Capture the cell that displays the provided text and extract its [x, y] central coordinate. 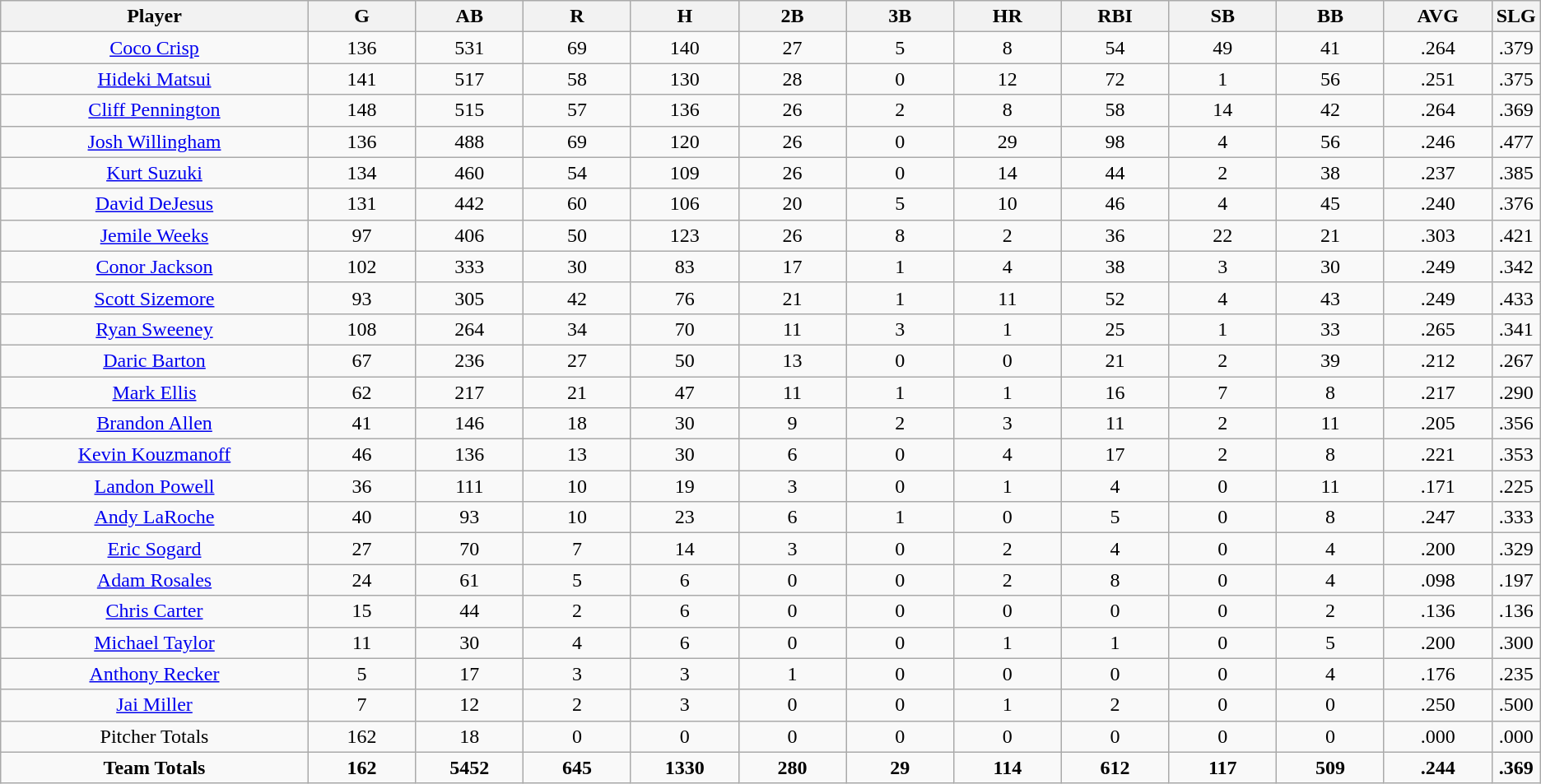
531 [469, 48]
45 [1330, 204]
Landon Powell [155, 486]
645 [578, 768]
Coco Crisp [155, 48]
.329 [1516, 549]
.300 [1516, 643]
114 [1008, 768]
52 [1115, 298]
Kurt Suzuki [155, 173]
98 [1115, 141]
460 [469, 173]
.353 [1516, 455]
.171 [1437, 486]
Jai Miller [155, 705]
108 [362, 329]
Anthony Recker [155, 674]
130 [685, 79]
.303 [1437, 235]
David DeJesus [155, 204]
517 [469, 79]
Conor Jackson [155, 267]
146 [469, 424]
.247 [1437, 517]
H [685, 16]
.421 [1516, 235]
Jemile Weeks [155, 235]
264 [469, 329]
.433 [1516, 298]
.217 [1437, 392]
40 [362, 517]
Pitcher Totals [155, 736]
Daric Barton [155, 360]
.342 [1516, 267]
G [362, 16]
.500 [1516, 705]
97 [362, 235]
AB [469, 16]
.237 [1437, 173]
406 [469, 235]
76 [685, 298]
72 [1115, 79]
.098 [1437, 580]
57 [578, 110]
.235 [1516, 674]
.240 [1437, 204]
.375 [1516, 79]
Player [155, 16]
442 [469, 204]
Kevin Kouzmanoff [155, 455]
16 [1115, 392]
.225 [1516, 486]
39 [1330, 360]
.212 [1437, 360]
.246 [1437, 141]
28 [792, 79]
280 [792, 768]
61 [469, 580]
HR [1008, 16]
488 [469, 141]
.267 [1516, 360]
.197 [1516, 580]
120 [685, 141]
515 [469, 110]
.221 [1437, 455]
R [578, 16]
102 [362, 267]
109 [685, 173]
509 [1330, 768]
Chris Carter [155, 611]
140 [685, 48]
123 [685, 235]
Ryan Sweeney [155, 329]
Michael Taylor [155, 643]
67 [362, 360]
49 [1223, 48]
Mark Ellis [155, 392]
1330 [685, 768]
22 [1223, 235]
.290 [1516, 392]
.244 [1437, 768]
BB [1330, 16]
Cliff Pennington [155, 110]
34 [578, 329]
.379 [1516, 48]
.176 [1437, 674]
15 [362, 611]
111 [469, 486]
3B [901, 16]
.250 [1437, 705]
.356 [1516, 424]
.265 [1437, 329]
24 [362, 580]
Andy LaRoche [155, 517]
AVG [1437, 16]
2B [792, 16]
.341 [1516, 329]
62 [362, 392]
Josh Willingham [155, 141]
.205 [1437, 424]
33 [1330, 329]
106 [685, 204]
25 [1115, 329]
19 [685, 486]
5452 [469, 768]
148 [362, 110]
SB [1223, 16]
.376 [1516, 204]
Hideki Matsui [155, 79]
.385 [1516, 173]
23 [685, 517]
Adam Rosales [155, 580]
236 [469, 360]
Brandon Allen [155, 424]
RBI [1115, 16]
9 [792, 424]
Team Totals [155, 768]
43 [1330, 298]
612 [1115, 768]
305 [469, 298]
20 [792, 204]
83 [685, 267]
Scott Sizemore [155, 298]
117 [1223, 768]
134 [362, 173]
SLG [1516, 16]
217 [469, 392]
141 [362, 79]
47 [685, 392]
333 [469, 267]
Eric Sogard [155, 549]
.251 [1437, 79]
131 [362, 204]
.333 [1516, 517]
.477 [1516, 141]
60 [578, 204]
